Return the (X, Y) coordinate for the center point of the cell that contains the specified text.  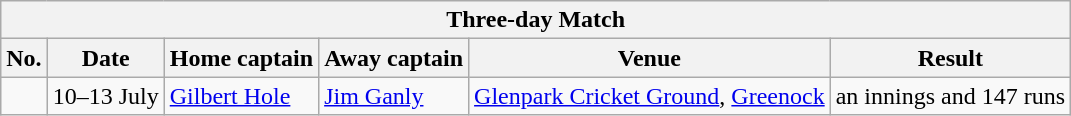
Home captain (241, 58)
Three-day Match (536, 20)
Result (950, 58)
Gilbert Hole (241, 96)
Away captain (394, 58)
No. (24, 58)
Venue (650, 58)
an innings and 147 runs (950, 96)
Jim Ganly (394, 96)
Date (106, 58)
10–13 July (106, 96)
Glenpark Cricket Ground, Greenock (650, 96)
